Detect which cell encompasses the target text, then output its [x, y] center coordinate. 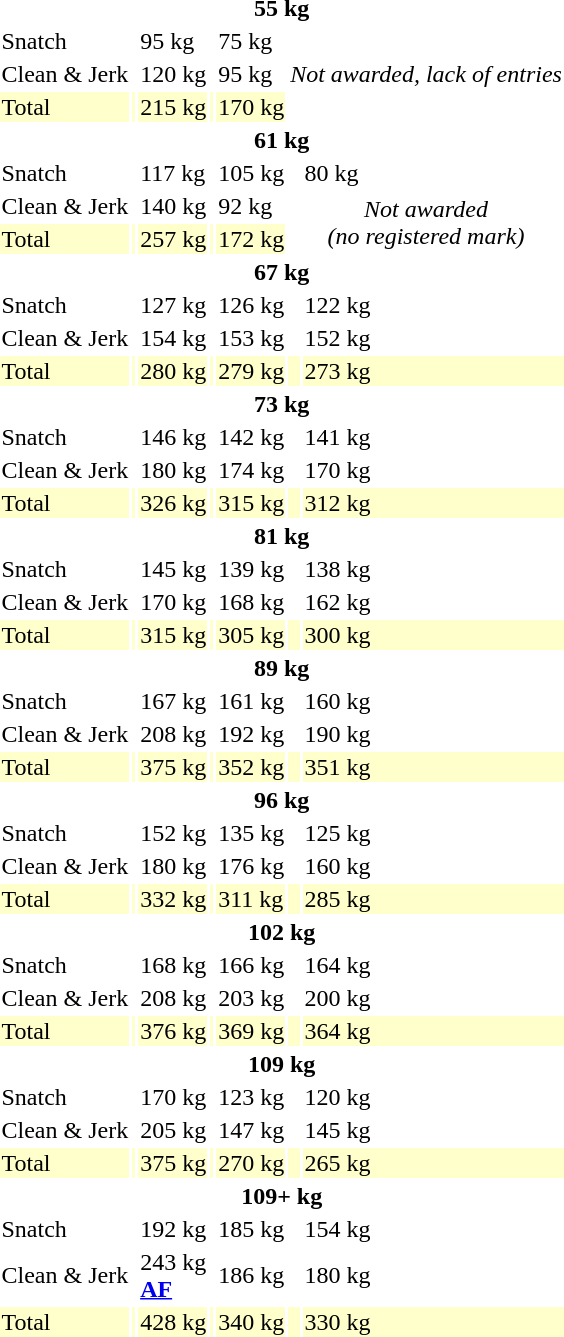
Not awarded(no registered mark) [426, 222]
109+ kg [282, 1196]
164 kg [433, 965]
305 kg [252, 635]
330 kg [433, 1322]
364 kg [433, 1031]
352 kg [252, 767]
123 kg [252, 1097]
117 kg [174, 173]
Not awarded, lack of entries [426, 74]
153 kg [252, 338]
326 kg [174, 503]
135 kg [252, 833]
428 kg [174, 1322]
89 kg [282, 668]
200 kg [433, 998]
96 kg [282, 800]
185 kg [252, 1229]
109 kg [282, 1064]
174 kg [252, 470]
186 kg [252, 1276]
80 kg [433, 173]
311 kg [252, 899]
172 kg [252, 239]
279 kg [252, 371]
176 kg [252, 866]
190 kg [433, 734]
81 kg [282, 536]
273 kg [433, 371]
125 kg [433, 833]
265 kg [433, 1163]
243 kgAF [174, 1276]
122 kg [433, 305]
312 kg [433, 503]
257 kg [174, 239]
102 kg [282, 932]
369 kg [252, 1031]
215 kg [174, 107]
332 kg [174, 899]
376 kg [174, 1031]
340 kg [252, 1322]
161 kg [252, 701]
92 kg [252, 206]
146 kg [174, 437]
142 kg [252, 437]
105 kg [252, 173]
166 kg [252, 965]
127 kg [174, 305]
351 kg [433, 767]
203 kg [252, 998]
147 kg [252, 1130]
126 kg [252, 305]
205 kg [174, 1130]
162 kg [433, 602]
270 kg [252, 1163]
280 kg [174, 371]
300 kg [433, 635]
61 kg [282, 140]
285 kg [433, 899]
139 kg [252, 569]
167 kg [174, 701]
138 kg [433, 569]
67 kg [282, 272]
73 kg [282, 404]
141 kg [433, 437]
75 kg [252, 41]
140 kg [174, 206]
